Detect which cell encompasses the target text, then output its [x, y] center coordinate. 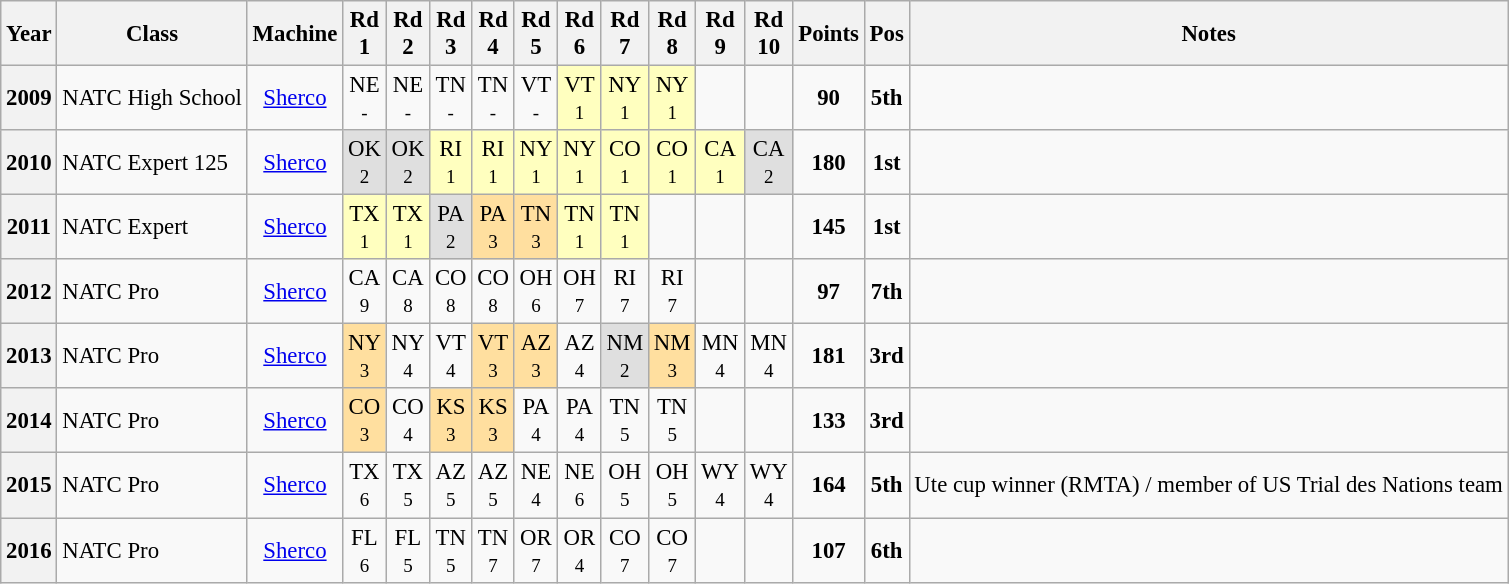
PA3 [493, 228]
OH7 [580, 292]
VT4 [451, 356]
NM3 [672, 356]
2009 [29, 98]
Rd9 [720, 34]
107 [828, 550]
Rd3 [451, 34]
AZ3 [536, 356]
Rd8 [672, 34]
NM2 [624, 356]
CA8 [408, 292]
TX6 [365, 486]
90 [828, 98]
2014 [29, 420]
Notes [1208, 34]
CA1 [720, 162]
2015 [29, 486]
VT- [536, 98]
Ute cup winner (RMTA) / member of US Trial des Nations team [1208, 486]
Points [828, 34]
NE6 [580, 486]
AZ4 [580, 356]
TN3 [536, 228]
CA2 [768, 162]
PA2 [451, 228]
145 [828, 228]
OR4 [580, 550]
VT1 [580, 98]
Rd1 [365, 34]
Year [29, 34]
Rd7 [624, 34]
NY3 [365, 356]
2013 [29, 356]
NATC Expert 125 [152, 162]
2011 [29, 228]
Pos [886, 34]
180 [828, 162]
FL5 [408, 550]
VT3 [493, 356]
2016 [29, 550]
97 [828, 292]
NY4 [408, 356]
181 [828, 356]
FL6 [365, 550]
TX5 [408, 486]
Rd10 [768, 34]
6th [886, 550]
CO4 [408, 420]
2010 [29, 162]
Rd4 [493, 34]
164 [828, 486]
CO3 [365, 420]
OH6 [536, 292]
NATC High School [152, 98]
Rd6 [580, 34]
OR7 [536, 550]
Machine [294, 34]
CA9 [365, 292]
2012 [29, 292]
7th [886, 292]
Rd2 [408, 34]
NE4 [536, 486]
Class [152, 34]
133 [828, 420]
Rd5 [536, 34]
NATC Expert [152, 228]
TN7 [493, 550]
